Capture the cell that displays the provided text and extract its (x, y) central coordinate. 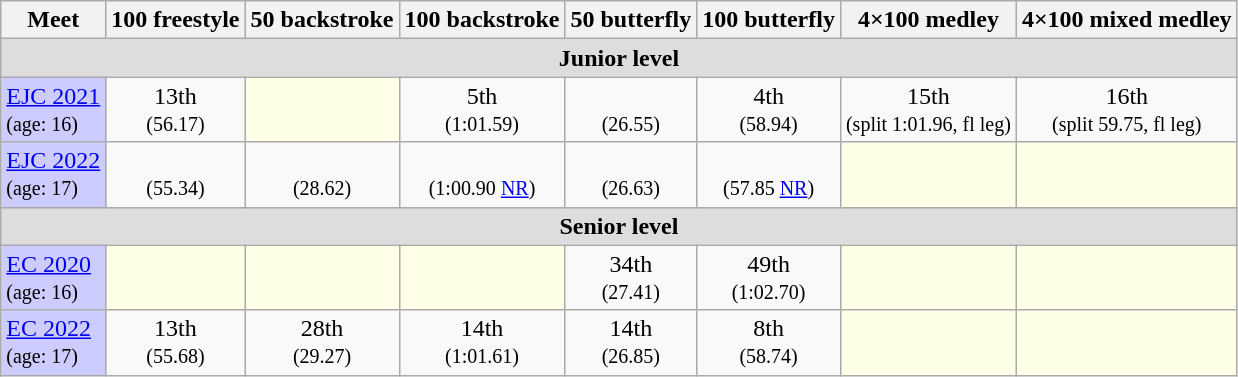
4×100 mixed medley (1126, 20)
14th(1:01.61) (482, 342)
Senior level (619, 226)
(57.85 NR) (769, 174)
EJC 2022(age: 17) (54, 174)
16th(split 59.75, fl leg) (1126, 110)
(26.63) (631, 174)
4th(58.94) (769, 110)
5th(1:01.59) (482, 110)
49th(1:02.70) (769, 278)
34th(27.41) (631, 278)
28th(29.27) (322, 342)
100 freestyle (176, 20)
EC 2022(age: 17) (54, 342)
15th(split 1:01.96, fl leg) (928, 110)
14th(26.85) (631, 342)
50 backstroke (322, 20)
Junior level (619, 58)
13th(55.68) (176, 342)
(28.62) (322, 174)
(26.55) (631, 110)
EJC 2021(age: 16) (54, 110)
4×100 medley (928, 20)
100 backstroke (482, 20)
Meet (54, 20)
8th(58.74) (769, 342)
13th(56.17) (176, 110)
(55.34) (176, 174)
(1:00.90 NR) (482, 174)
100 butterfly (769, 20)
50 butterfly (631, 20)
EC 2020(age: 16) (54, 278)
